Detect which cell encompasses the target text, then output its (x, y) center coordinate. 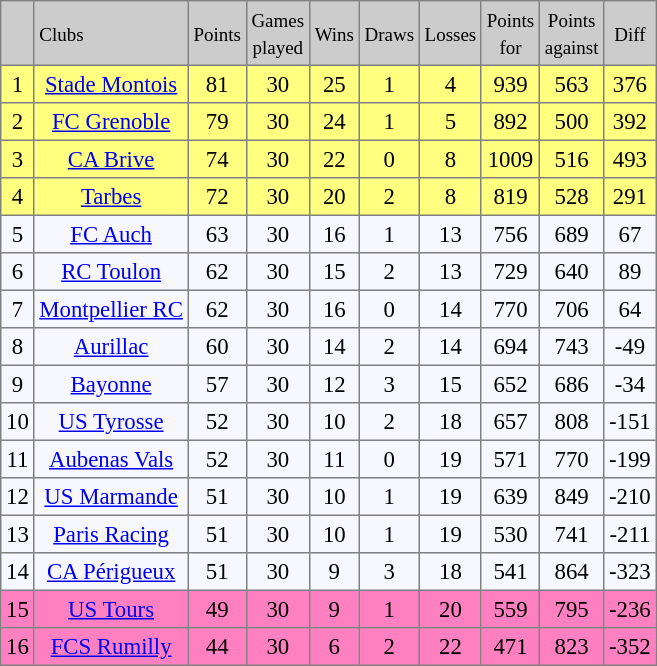
Aubenas Vals (111, 459)
49 (217, 609)
CA Brive (111, 159)
376 (630, 84)
Wins (334, 33)
756 (510, 234)
706 (571, 309)
64 (630, 309)
Tarbes (111, 197)
60 (217, 347)
81 (217, 84)
-352 (630, 647)
Stade Montois (111, 84)
Pointsfor (510, 33)
689 (571, 234)
640 (571, 272)
559 (510, 609)
652 (510, 384)
819 (510, 197)
Montpellier RC (111, 309)
74 (217, 159)
-34 (630, 384)
686 (571, 384)
44 (217, 647)
-236 (630, 609)
Losses (450, 33)
-210 (630, 497)
892 (510, 122)
Clubs (111, 33)
US Tours (111, 609)
Gamesplayed (278, 33)
Pointsagainst (571, 33)
63 (217, 234)
US Tyrosse (111, 422)
291 (630, 197)
808 (571, 422)
7 (18, 309)
-211 (630, 534)
541 (510, 572)
849 (571, 497)
79 (217, 122)
639 (510, 497)
FC Auch (111, 234)
795 (571, 609)
89 (630, 272)
RC Toulon (111, 272)
25 (334, 84)
-151 (630, 422)
500 (571, 122)
1009 (510, 159)
563 (571, 84)
530 (510, 534)
743 (571, 347)
823 (571, 647)
Points (217, 33)
CA Périgueux (111, 572)
493 (630, 159)
Diff (630, 33)
67 (630, 234)
Bayonne (111, 384)
-323 (630, 572)
Paris Racing (111, 534)
US Marmande (111, 497)
FCS Rumilly (111, 647)
392 (630, 122)
Aurillac (111, 347)
571 (510, 459)
939 (510, 84)
516 (571, 159)
FC Grenoble (111, 122)
-49 (630, 347)
72 (217, 197)
471 (510, 647)
657 (510, 422)
729 (510, 272)
57 (217, 384)
24 (334, 122)
864 (571, 572)
741 (571, 534)
-199 (630, 459)
528 (571, 197)
694 (510, 347)
Draws (389, 33)
